For the text-containing cell, return its midpoint in [X, Y] coordinate format. 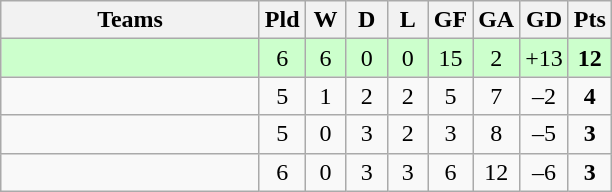
–5 [544, 134]
4 [590, 96]
1 [326, 96]
15 [450, 58]
7 [496, 96]
Pld [282, 20]
GF [450, 20]
W [326, 20]
–6 [544, 172]
L [408, 20]
Pts [590, 20]
D [366, 20]
GD [544, 20]
GA [496, 20]
Teams [130, 20]
+13 [544, 58]
–2 [544, 96]
8 [496, 134]
